From the cell containing the given text, extract its center point as [x, y] coordinate. 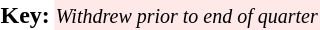
Withdrew prior to end of quarter [186, 15]
